Search for the cell housing the specified text and yield its (x, y) center coordinate. 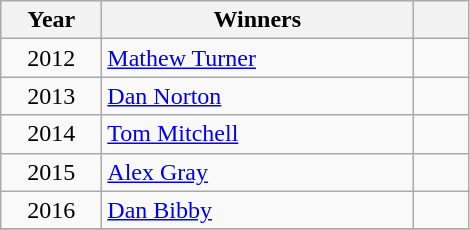
2014 (52, 134)
Winners (258, 20)
2012 (52, 58)
Tom Mitchell (258, 134)
2013 (52, 96)
Alex Gray (258, 172)
Year (52, 20)
Dan Bibby (258, 210)
2015 (52, 172)
Mathew Turner (258, 58)
2016 (52, 210)
Dan Norton (258, 96)
